Extract the (X, Y) coordinate from the center of the cell holding the provided text.  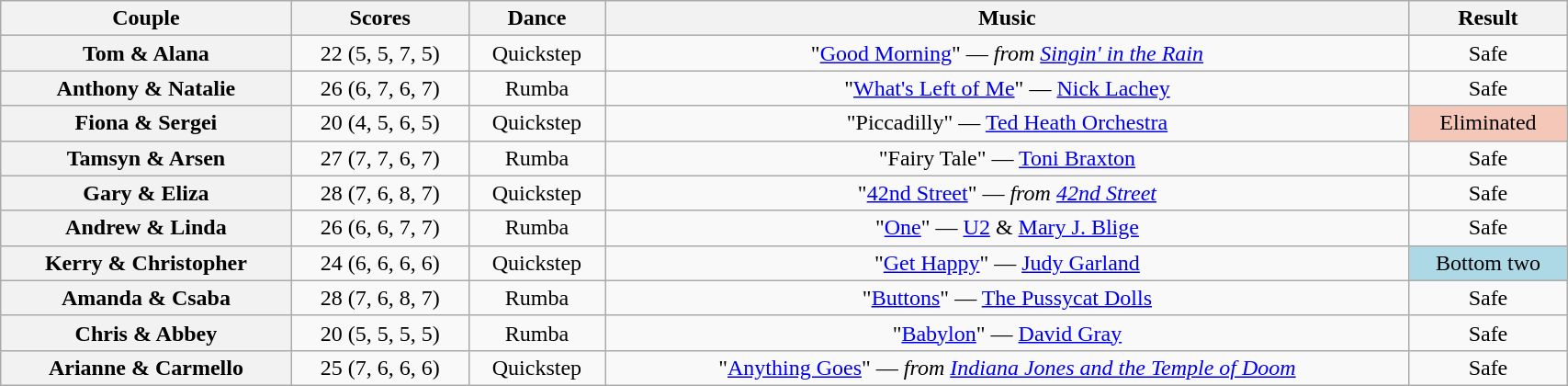
Eliminated (1488, 123)
Couple (146, 18)
Fiona & Sergei (146, 123)
"Anything Goes" — from Indiana Jones and the Temple of Doom (1008, 368)
24 (6, 6, 6, 6) (380, 263)
Tamsyn & Arsen (146, 158)
Scores (380, 18)
27 (7, 7, 6, 7) (380, 158)
Dance (536, 18)
"Good Morning" — from Singin' in the Rain (1008, 53)
Kerry & Christopher (146, 263)
Music (1008, 18)
Chris & Abbey (146, 333)
25 (7, 6, 6, 6) (380, 368)
Anthony & Natalie (146, 88)
Result (1488, 18)
"Fairy Tale" — Toni Braxton (1008, 158)
Arianne & Carmello (146, 368)
Bottom two (1488, 263)
"One" — U2 & Mary J. Blige (1008, 228)
"Piccadilly" — Ted Heath Orchestra (1008, 123)
"What's Left of Me" — Nick Lachey (1008, 88)
"Babylon" — David Gray (1008, 333)
Tom & Alana (146, 53)
Andrew & Linda (146, 228)
26 (6, 7, 6, 7) (380, 88)
22 (5, 5, 7, 5) (380, 53)
20 (4, 5, 6, 5) (380, 123)
20 (5, 5, 5, 5) (380, 333)
Gary & Eliza (146, 193)
"Get Happy" — Judy Garland (1008, 263)
"42nd Street" — from 42nd Street (1008, 193)
Amanda & Csaba (146, 298)
"Buttons" — The Pussycat Dolls (1008, 298)
26 (6, 6, 7, 7) (380, 228)
